Pinpoint the cell where the given text exists, returning its [X, Y] midpoint coordinate. 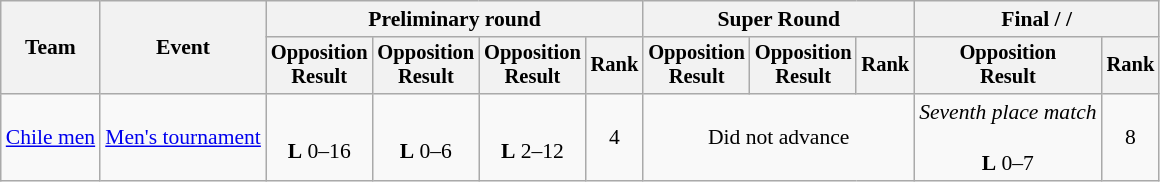
8 [1131, 138]
L 0–16 [320, 138]
Men's tournament [183, 138]
Preliminary round [454, 19]
Did not advance [778, 138]
Event [183, 48]
Team [50, 48]
Final / / [1036, 19]
L 0–6 [426, 138]
4 [615, 138]
Chile men [50, 138]
Seventh place matchL 0–7 [1008, 138]
L 2–12 [532, 138]
Super Round [778, 19]
